Find where the given text appears and provide that cell's center as [X, Y] coordinate. 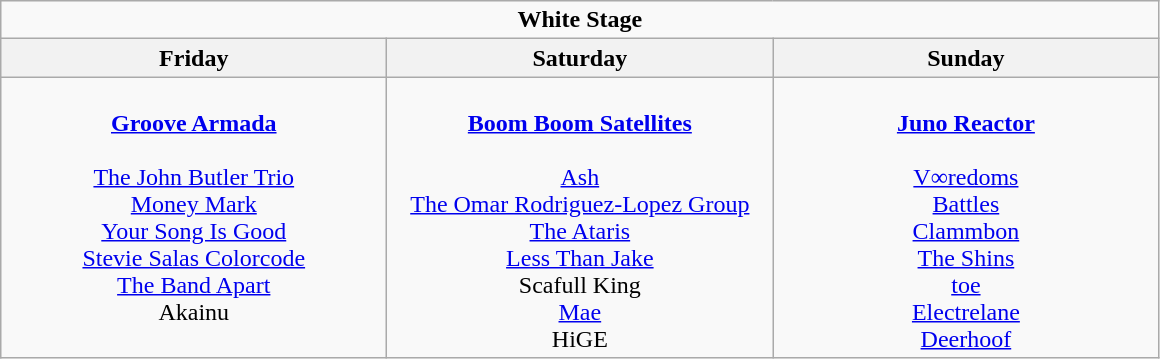
Saturday [580, 58]
Sunday [966, 58]
Juno Reactor V∞redoms Battles Clammbon The Shins toe Electrelane Deerhoof [966, 218]
Friday [194, 58]
Boom Boom Satellites Ash The Omar Rodriguez-Lopez Group The Ataris Less Than Jake Scafull King Mae HiGE [580, 218]
Groove Armada The John Butler Trio Money Mark Your Song Is Good Stevie Salas Colorcode The Band Apart Akainu [194, 218]
White Stage [580, 20]
